Return (x, y) of the center of cell containing provided text 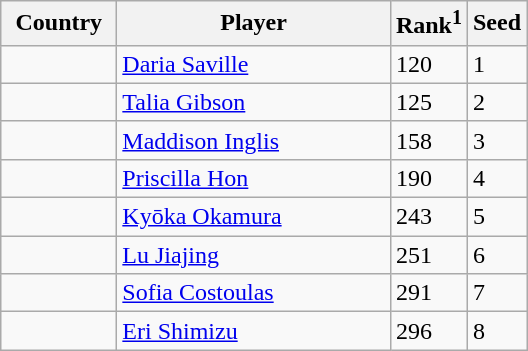
5 (496, 217)
Talia Gibson (254, 102)
Kyōka Okamura (254, 217)
125 (428, 102)
8 (496, 331)
Sofia Costoulas (254, 293)
296 (428, 331)
Maddison Inglis (254, 140)
158 (428, 140)
Rank1 (428, 24)
Player (254, 24)
190 (428, 178)
6 (496, 255)
Lu Jiajing (254, 255)
7 (496, 293)
2 (496, 102)
4 (496, 178)
251 (428, 255)
Eri Shimizu (254, 331)
120 (428, 64)
243 (428, 217)
291 (428, 293)
1 (496, 64)
Country (59, 24)
Priscilla Hon (254, 178)
Seed (496, 24)
3 (496, 140)
Daria Saville (254, 64)
